Return [x, y] of the center of cell containing provided text 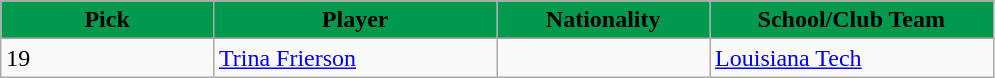
Louisiana Tech [852, 58]
19 [108, 58]
Nationality [604, 20]
School/Club Team [852, 20]
Pick [108, 20]
Player [355, 20]
Trina Frierson [355, 58]
